Search for the cell housing the specified text and yield its (X, Y) center coordinate. 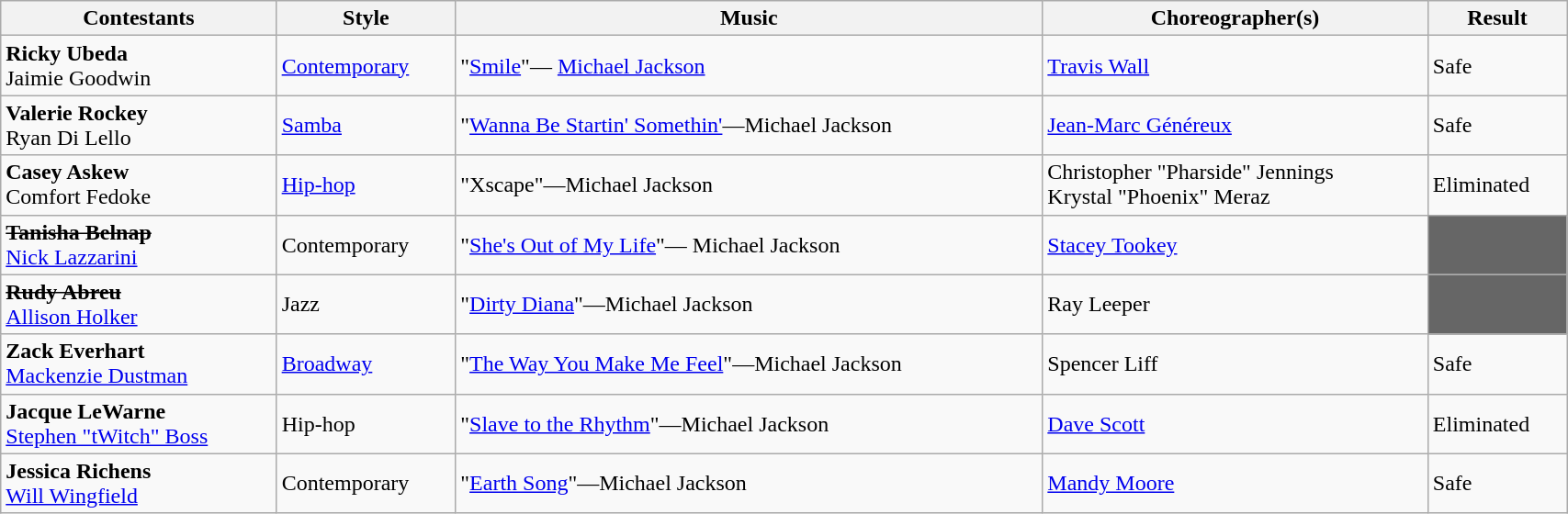
Mandy Moore (1235, 483)
"She's Out of My Life"— Michael Jackson (750, 244)
"Slave to the Rhythm"—Michael Jackson (750, 424)
Result (1497, 18)
Jessica RichensWill Wingfield (139, 483)
Stacey Tookey (1235, 244)
Spencer Liff (1235, 363)
Dave Scott (1235, 424)
Christopher "Pharside" JenningsKrystal "Phoenix" Meraz (1235, 185)
Valerie RockeyRyan Di Lello (139, 125)
"Wanna Be Startin' Somethin'—Michael Jackson (750, 125)
Ray Leeper (1235, 305)
Music (750, 18)
Jacque LeWarneStephen "tWitch" Boss (139, 424)
Jean-Marc Généreux (1235, 125)
"The Way You Make Me Feel"—Michael Jackson (750, 363)
Rudy Abreu Allison Holker (139, 305)
"Smile"— Michael Jackson (750, 66)
Tanisha BelnapNick Lazzarini (139, 244)
Travis Wall (1235, 66)
Ricky Ubeda Jaimie Goodwin (139, 66)
Samba (366, 125)
Choreographer(s) (1235, 18)
Jazz (366, 305)
Zack EverhartMackenzie Dustman (139, 363)
Contestants (139, 18)
"Xscape"—Michael Jackson (750, 185)
"Dirty Diana"—Michael Jackson (750, 305)
Casey AskewComfort Fedoke (139, 185)
Broadway (366, 363)
Style (366, 18)
"Earth Song"—Michael Jackson (750, 483)
